Return the [x, y] coordinate for the center point of the cell that contains the specified text.  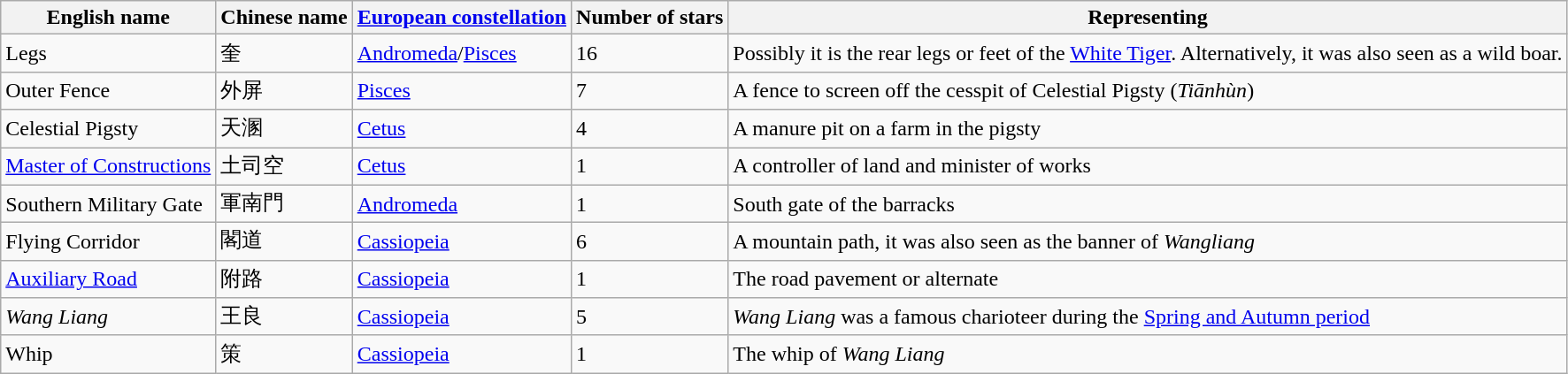
奎 [284, 53]
6 [649, 242]
A fence to screen off the cesspit of Celestial Pigsty (Tiānhùn) [1148, 90]
王良 [284, 317]
Chinese name [284, 18]
Master of Constructions [108, 166]
Wang Liang [108, 317]
English name [108, 18]
The road pavement or alternate [1148, 279]
軍南門 [284, 203]
Southern Military Gate [108, 203]
7 [649, 90]
Pisces [462, 90]
Outer Fence [108, 90]
Whip [108, 354]
A controller of land and minister of works [1148, 166]
Auxiliary Road [108, 279]
A mountain path, it was also seen as the banner of Wangliang [1148, 242]
Legs [108, 53]
4 [649, 129]
16 [649, 53]
A manure pit on a farm in the pigsty [1148, 129]
Andromeda/Pisces [462, 53]
South gate of the barracks [1148, 203]
Representing [1148, 18]
附路 [284, 279]
策 [284, 354]
Wang Liang was a famous charioteer during the Spring and Autumn period [1148, 317]
土司空 [284, 166]
European constellation [462, 18]
The whip of Wang Liang [1148, 354]
Celestial Pigsty [108, 129]
Number of stars [649, 18]
Possibly it is the rear legs or feet of the White Tiger. Alternatively, it was also seen as a wild boar. [1148, 53]
閣道 [284, 242]
外屏 [284, 90]
天溷 [284, 129]
Flying Corridor [108, 242]
5 [649, 317]
Andromeda [462, 203]
